Provide the (X, Y) coordinate of the cell's center where the given text is located.  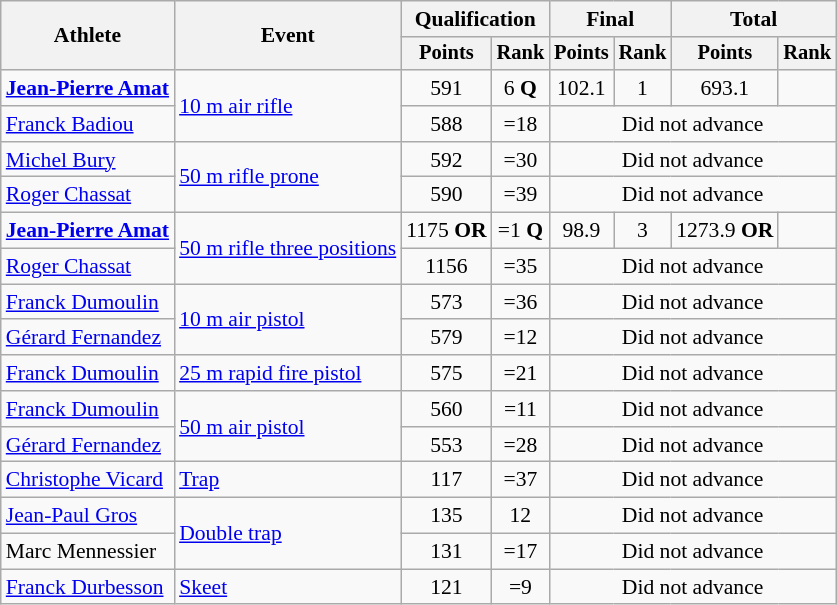
Trap (288, 480)
131 (446, 552)
=12 (521, 338)
Michel Bury (88, 160)
=21 (521, 373)
=28 (521, 445)
6 Q (521, 88)
25 m rapid fire pistol (288, 373)
553 (446, 445)
Skeet (288, 587)
Jean-Paul Gros (88, 516)
1 (643, 88)
Marc Mennessier (88, 552)
1156 (446, 267)
Christophe Vicard (88, 480)
=39 (521, 195)
592 (446, 160)
=11 (521, 409)
=17 (521, 552)
Athlete (88, 36)
=35 (521, 267)
Event (288, 36)
590 (446, 195)
=9 (521, 587)
573 (446, 302)
588 (446, 124)
135 (446, 516)
102.1 (581, 88)
Final (610, 19)
117 (446, 480)
50 m air pistol (288, 426)
575 (446, 373)
1273.9 OR (724, 231)
1175 OR (446, 231)
693.1 (724, 88)
98.9 (581, 231)
10 m air pistol (288, 320)
10 m air rifle (288, 106)
=1 Q (521, 231)
Total (754, 19)
50 m rifle three positions (288, 248)
Double trap (288, 534)
Qualification (475, 19)
=37 (521, 480)
560 (446, 409)
12 (521, 516)
3 (643, 231)
=36 (521, 302)
=30 (521, 160)
Franck Durbesson (88, 587)
=18 (521, 124)
579 (446, 338)
121 (446, 587)
50 m rifle prone (288, 178)
Franck Badiou (88, 124)
591 (446, 88)
